Provide the (X, Y) coordinate of the cell's center where the given text is located.  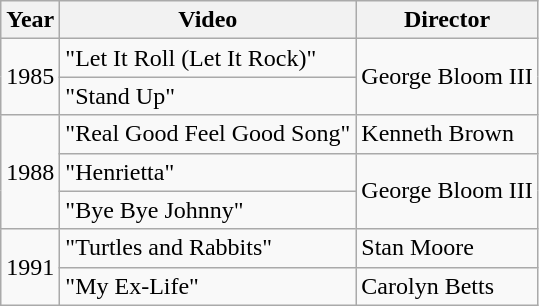
"Henrietta" (208, 172)
"Bye Bye Johnny" (208, 210)
1991 (30, 267)
"Let It Roll (Let It Rock)" (208, 58)
"Real Good Feel Good Song" (208, 134)
"Turtles and Rabbits" (208, 248)
Carolyn Betts (448, 286)
"My Ex-Life" (208, 286)
Stan Moore (448, 248)
"Stand Up" (208, 96)
Director (448, 20)
Video (208, 20)
1985 (30, 77)
1988 (30, 172)
Kenneth Brown (448, 134)
Year (30, 20)
